From the cell containing the given text, extract its center point as (X, Y) coordinate. 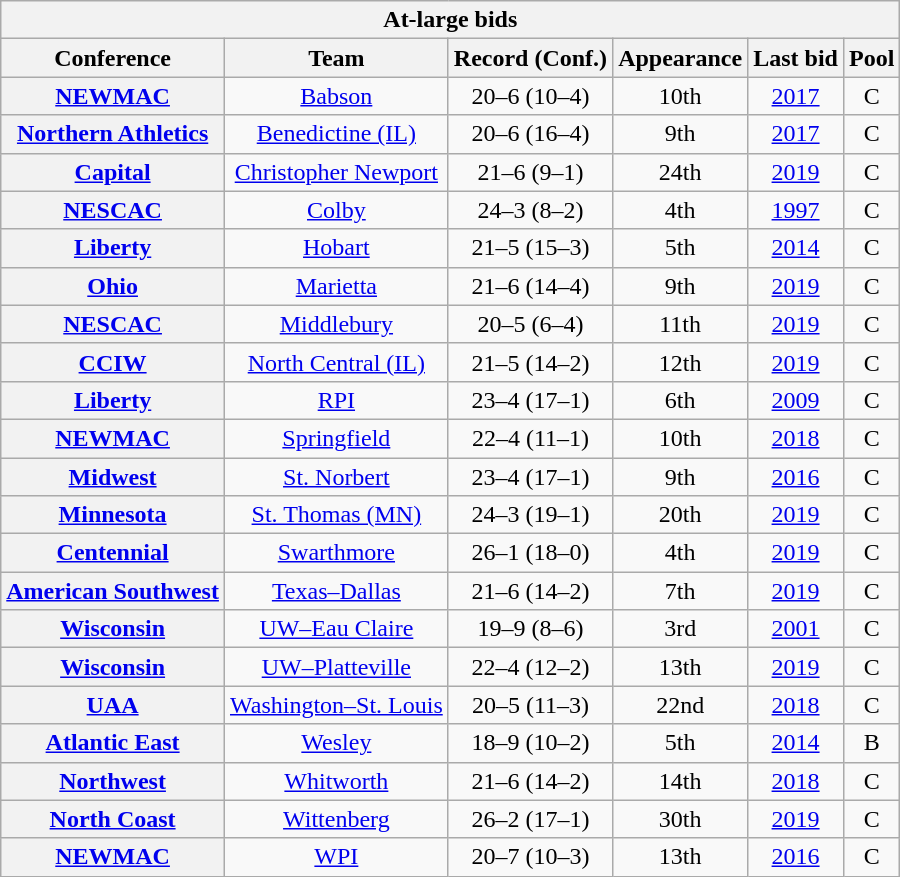
20–7 (10–3) (530, 857)
26–2 (17–1) (530, 819)
2009 (796, 400)
26–1 (18–0) (530, 553)
24–3 (19–1) (530, 515)
21–6 (9–1) (530, 172)
22–4 (12–2) (530, 667)
St. Thomas (MN) (336, 515)
WPI (336, 857)
7th (680, 591)
20–5 (6–4) (530, 324)
Texas–Dallas (336, 591)
21–5 (15–3) (530, 248)
Atlantic East (113, 743)
B (871, 743)
Capital (113, 172)
St. Norbert (336, 477)
22nd (680, 705)
22–4 (11–1) (530, 438)
2001 (796, 629)
6th (680, 400)
Washington–St. Louis (336, 705)
Springfield (336, 438)
19–9 (8–6) (530, 629)
Wittenberg (336, 819)
Centennial (113, 553)
Northwest (113, 781)
Ohio (113, 286)
14th (680, 781)
Middlebury (336, 324)
North Central (IL) (336, 362)
1997 (796, 210)
Conference (113, 58)
UAA (113, 705)
Hobart (336, 248)
20th (680, 515)
Appearance (680, 58)
12th (680, 362)
Team (336, 58)
24th (680, 172)
Last bid (796, 58)
21–5 (14–2) (530, 362)
Northern Athletics (113, 134)
Record (Conf.) (530, 58)
11th (680, 324)
Christopher Newport (336, 172)
Pool (871, 58)
Colby (336, 210)
21–6 (14–4) (530, 286)
20–5 (11–3) (530, 705)
UW–Platteville (336, 667)
30th (680, 819)
North Coast (113, 819)
20–6 (16–4) (530, 134)
CCIW (113, 362)
Babson (336, 96)
20–6 (10–4) (530, 96)
UW–Eau Claire (336, 629)
3rd (680, 629)
At-large bids (450, 20)
Marietta (336, 286)
24–3 (8–2) (530, 210)
Minnesota (113, 515)
18–9 (10–2) (530, 743)
Whitworth (336, 781)
Midwest (113, 477)
Benedictine (IL) (336, 134)
Wesley (336, 743)
Swarthmore (336, 553)
American Southwest (113, 591)
RPI (336, 400)
